Detect which cell encompasses the target text, then output its (X, Y) center coordinate. 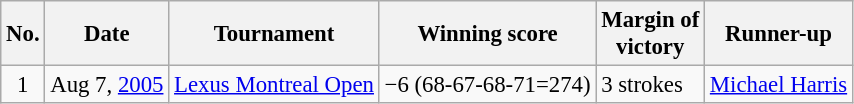
Margin ofvictory (650, 34)
No. (23, 34)
Winning score (488, 34)
−6 (68-67-68-71=274) (488, 85)
1 (23, 85)
Aug 7, 2005 (107, 85)
Tournament (274, 34)
Michael Harris (779, 85)
Runner-up (779, 34)
Lexus Montreal Open (274, 85)
Date (107, 34)
3 strokes (650, 85)
